Return [X, Y] of the center of cell containing provided text 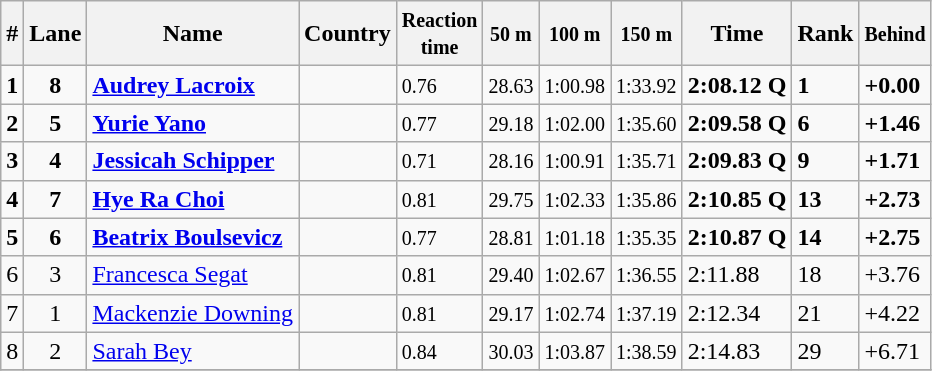
Hye Ra Choi [193, 199]
29 [826, 351]
2:10.85 Q [737, 199]
+4.22 [895, 313]
1:37.19 [647, 313]
14 [826, 237]
1:36.55 [647, 275]
29.17 [511, 313]
2:14.83 [737, 351]
21 [826, 313]
0.71 [440, 161]
Beatrix Boulsevicz [193, 237]
Jessicah Schipper [193, 161]
+2.75 [895, 237]
1:02.33 [575, 199]
Country [348, 34]
1:35.71 [647, 161]
Yurie Yano [193, 123]
1:35.35 [647, 237]
1:02.74 [575, 313]
Sarah Bey [193, 351]
+0.00 [895, 85]
30.03 [511, 351]
Time [737, 34]
Mackenzie Downing [193, 313]
1:00.91 [575, 161]
13 [826, 199]
0.76 [440, 85]
1:02.67 [575, 275]
+1.71 [895, 161]
# [12, 34]
Behind [895, 34]
Rank [826, 34]
0.84 [440, 351]
29.40 [511, 275]
1:01.18 [575, 237]
1:02.00 [575, 123]
1:00.98 [575, 85]
2:09.58 Q [737, 123]
29.75 [511, 199]
18 [826, 275]
1:35.86 [647, 199]
2:08.12 Q [737, 85]
Francesca Segat [193, 275]
50 m [511, 34]
1:38.59 [647, 351]
2:11.88 [737, 275]
+3.76 [895, 275]
+6.71 [895, 351]
2:09.83 Q [737, 161]
150 m [647, 34]
Name [193, 34]
28.81 [511, 237]
2:10.87 Q [737, 237]
100 m [575, 34]
28.16 [511, 161]
Reactiontime [440, 34]
Audrey Lacroix [193, 85]
2:12.34 [737, 313]
29.18 [511, 123]
28.63 [511, 85]
1:33.92 [647, 85]
+1.46 [895, 123]
9 [826, 161]
Lane [56, 34]
1:03.87 [575, 351]
+2.73 [895, 199]
1:35.60 [647, 123]
